Locate the cell with the specified text and output its [X, Y] center coordinate. 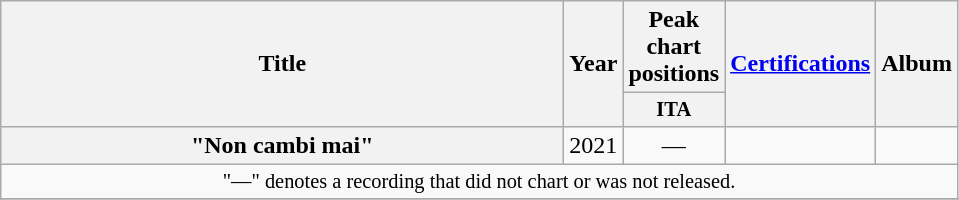
"Non cambi mai" [282, 145]
ITA [674, 110]
Year [594, 64]
— [674, 145]
Peak chart positions [674, 47]
Album [917, 64]
"—" denotes a recording that did not chart or was not released. [480, 182]
Title [282, 64]
Certifications [800, 64]
2021 [594, 145]
